Detect which cell encompasses the target text, then output its (x, y) center coordinate. 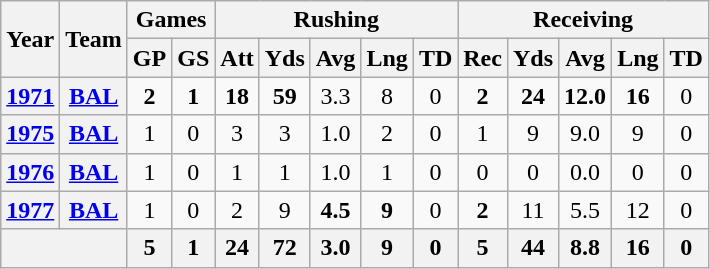
Rushing (336, 20)
8.8 (586, 248)
8 (387, 96)
18 (237, 96)
1975 (30, 134)
0.0 (586, 172)
4.5 (336, 210)
3.0 (336, 248)
1971 (30, 96)
1977 (30, 210)
5.5 (586, 210)
72 (284, 248)
Year (30, 39)
Att (237, 58)
GS (194, 58)
Rec (483, 58)
Receiving (584, 20)
59 (284, 96)
11 (532, 210)
3.3 (336, 96)
44 (532, 248)
12 (638, 210)
Games (170, 20)
9.0 (586, 134)
Team (94, 39)
12.0 (586, 96)
1976 (30, 172)
GP (149, 58)
